Detect which cell encompasses the target text, then output its (x, y) center coordinate. 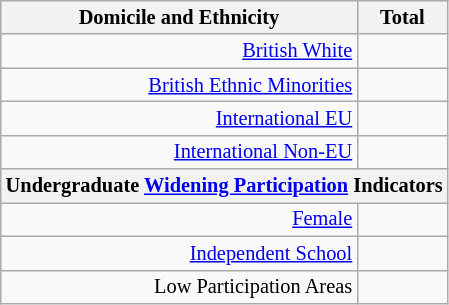
Undergraduate Widening Participation Indicators (224, 186)
Total (402, 17)
British Ethnic Minorities (179, 85)
International EU (179, 118)
Low Participation Areas (179, 287)
British White (179, 51)
Female (179, 219)
Domicile and Ethnicity (179, 17)
International Non-EU (179, 152)
Independent School (179, 253)
